Return the [X, Y] coordinate for the center point of the cell that contains the specified text.  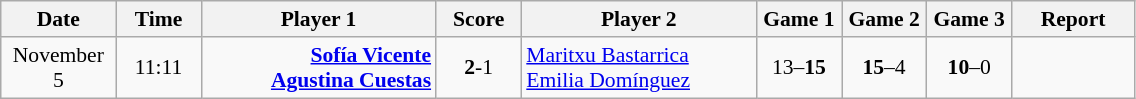
Player 2 [638, 19]
Time [158, 19]
2-1 [478, 68]
Report [1074, 19]
Maritxu Bastarrica Emilia Domínguez [638, 68]
Sofía Vicente Agustina Cuestas [318, 68]
Player 1 [318, 19]
Game 3 [970, 19]
Date [58, 19]
10–0 [970, 68]
November 5 [58, 68]
15–4 [884, 68]
Game 2 [884, 19]
11:11 [158, 68]
Score [478, 19]
Game 1 [798, 19]
13–15 [798, 68]
